For the text-containing cell, return its midpoint in [x, y] coordinate format. 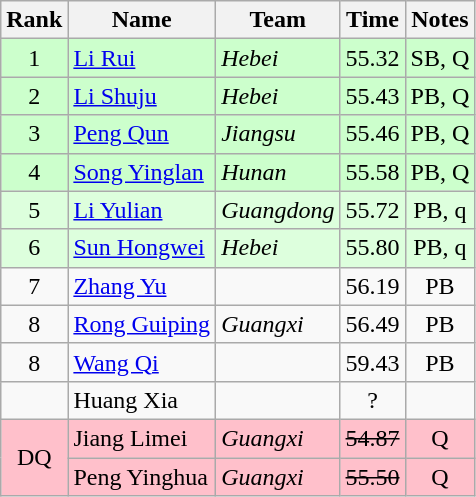
Huang Xia [142, 400]
Name [142, 20]
Song Yinglan [142, 172]
55.50 [372, 477]
Sun Hongwei [142, 248]
7 [34, 286]
Zhang Yu [142, 286]
Rank [34, 20]
55.58 [372, 172]
6 [34, 248]
55.72 [372, 210]
Wang Qi [142, 362]
1 [34, 58]
4 [34, 172]
? [372, 400]
2 [34, 96]
Peng Yinghua [142, 477]
55.43 [372, 96]
Li Rui [142, 58]
56.49 [372, 324]
Li Yulian [142, 210]
55.80 [372, 248]
54.87 [372, 438]
55.46 [372, 134]
Team [278, 20]
Jiang Limei [142, 438]
Hunan [278, 172]
Jiangsu [278, 134]
3 [34, 134]
DQ [34, 457]
59.43 [372, 362]
56.19 [372, 286]
5 [34, 210]
Li Shuju [142, 96]
Peng Qun [142, 134]
55.32 [372, 58]
SB, Q [440, 58]
Rong Guiping [142, 324]
Notes [440, 20]
Guangdong [278, 210]
Time [372, 20]
